Pinpoint the cell where the given text exists, returning its (X, Y) midpoint coordinate. 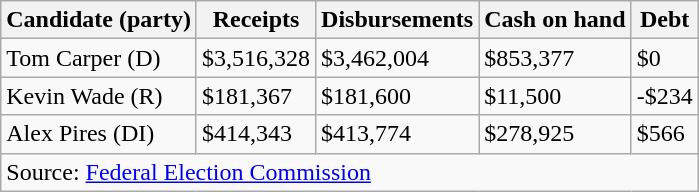
$0 (664, 58)
$853,377 (555, 58)
$566 (664, 134)
Receipts (256, 20)
Kevin Wade (R) (99, 96)
Cash on hand (555, 20)
Tom Carper (D) (99, 58)
$413,774 (398, 134)
$3,516,328 (256, 58)
$414,343 (256, 134)
$11,500 (555, 96)
$3,462,004 (398, 58)
$278,925 (555, 134)
-$234 (664, 96)
Disbursements (398, 20)
Debt (664, 20)
Alex Pires (DI) (99, 134)
Candidate (party) (99, 20)
Source: Federal Election Commission (350, 172)
$181,367 (256, 96)
$181,600 (398, 96)
